Extract the [x, y] coordinate from the center of the cell holding the provided text.  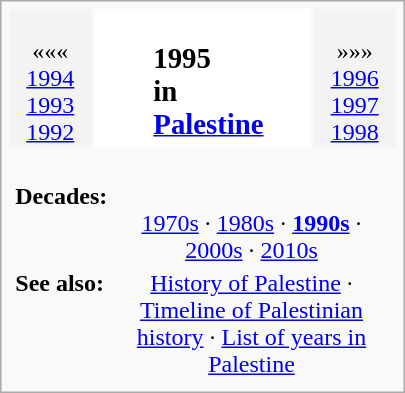
Decades: [62, 224]
See also: [62, 324]
Decades: 1970s · 1980s · 1990s · 2000s · 2010s See also: History of Palestine · Timeline of Palestinian history · List of years in Palestine [202, 267]
«««199419931992 [50, 78]
»»»199619971998 [355, 78]
History of Palestine · Timeline of Palestinian history · List of years in Palestine [252, 324]
1970s · 1980s · 1990s · 2000s · 2010s [252, 224]
